Scan for the cell matching the given text and deliver its (x, y) coordinate at center. 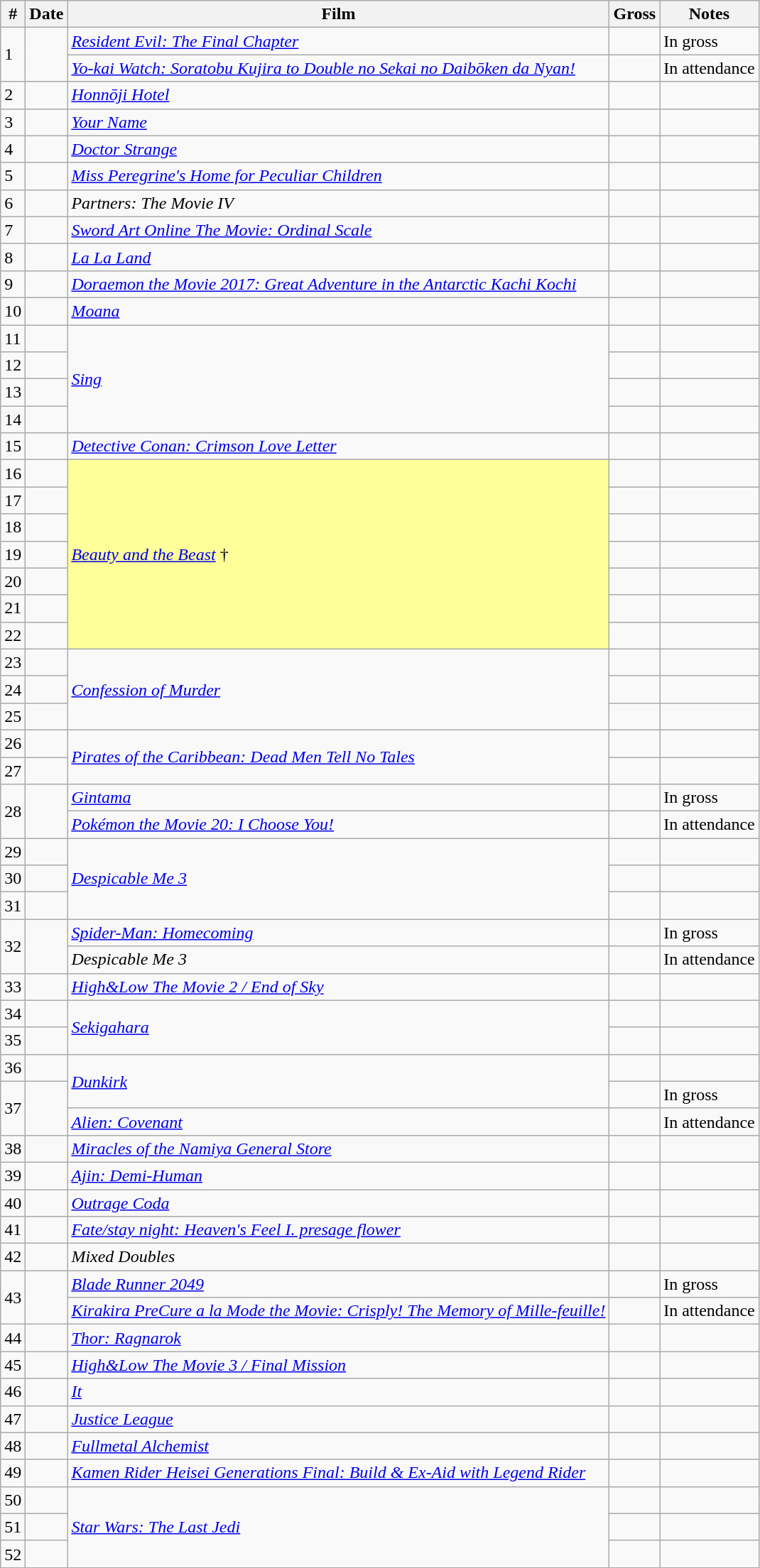
19 (13, 554)
37 (13, 1108)
18 (13, 527)
Pokémon the Movie 20: I Choose You! (338, 825)
12 (13, 366)
7 (13, 230)
Your Name (338, 122)
La La Land (338, 257)
22 (13, 635)
2 (13, 95)
Gintama (338, 798)
Dunkirk (338, 1081)
Sekigahara (338, 1027)
16 (13, 473)
38 (13, 1148)
Resident Evil: The Final Chapter (338, 41)
High&Low The Movie 3 / Final Mission (338, 1365)
1 (13, 55)
43 (13, 1298)
Yo-kai Watch: Soratobu Kujira to Double no Sekai no Daibōken da Nyan! (338, 68)
9 (13, 284)
Spider-Man: Homecoming (338, 933)
32 (13, 946)
35 (13, 1041)
Star Wars: The Last Jedi (338, 1527)
It (338, 1392)
42 (13, 1257)
40 (13, 1203)
50 (13, 1500)
33 (13, 987)
11 (13, 339)
Blade Runner 2049 (338, 1284)
39 (13, 1175)
21 (13, 608)
20 (13, 581)
Gross (635, 14)
52 (13, 1554)
3 (13, 122)
# (13, 14)
49 (13, 1473)
Moana (338, 311)
Miracles of the Namiya General Store (338, 1148)
47 (13, 1419)
Doraemon the Movie 2017: Great Adventure in the Antarctic Kachi Kochi (338, 284)
Confession of Murder (338, 689)
14 (13, 420)
34 (13, 1014)
Beauty and the Beast † (338, 554)
23 (13, 662)
Sing (338, 379)
Date (47, 14)
31 (13, 906)
25 (13, 716)
24 (13, 689)
Notes (710, 14)
Sword Art Online The Movie: Ordinal Scale (338, 230)
Thor: Ragnarok (338, 1338)
30 (13, 879)
Outrage Coda (338, 1203)
15 (13, 446)
Kamen Rider Heisei Generations Final: Build & Ex-Aid with Legend Rider (338, 1473)
17 (13, 500)
46 (13, 1392)
Fullmetal Alchemist (338, 1446)
Pirates of the Caribbean: Dead Men Tell No Tales (338, 757)
45 (13, 1365)
5 (13, 176)
36 (13, 1068)
Justice League (338, 1419)
29 (13, 852)
Ajin: Demi-Human (338, 1175)
Detective Conan: Crimson Love Letter (338, 446)
10 (13, 311)
Film (338, 14)
Miss Peregrine's Home for Peculiar Children (338, 176)
8 (13, 257)
Fate/stay night: Heaven's Feel I. presage flower (338, 1230)
Doctor Strange (338, 149)
Alien: Covenant (338, 1122)
High&Low The Movie 2 / End of Sky (338, 987)
Partners: The Movie IV (338, 203)
27 (13, 770)
28 (13, 811)
6 (13, 203)
Kirakira PreCure a la Mode the Movie: Crisply! The Memory of Mille-feuille! (338, 1311)
51 (13, 1527)
4 (13, 149)
Honnōji Hotel (338, 95)
Mixed Doubles (338, 1257)
41 (13, 1230)
44 (13, 1338)
13 (13, 393)
26 (13, 743)
48 (13, 1446)
